Return the (x, y) coordinate for the center point of the cell that contains the specified text.  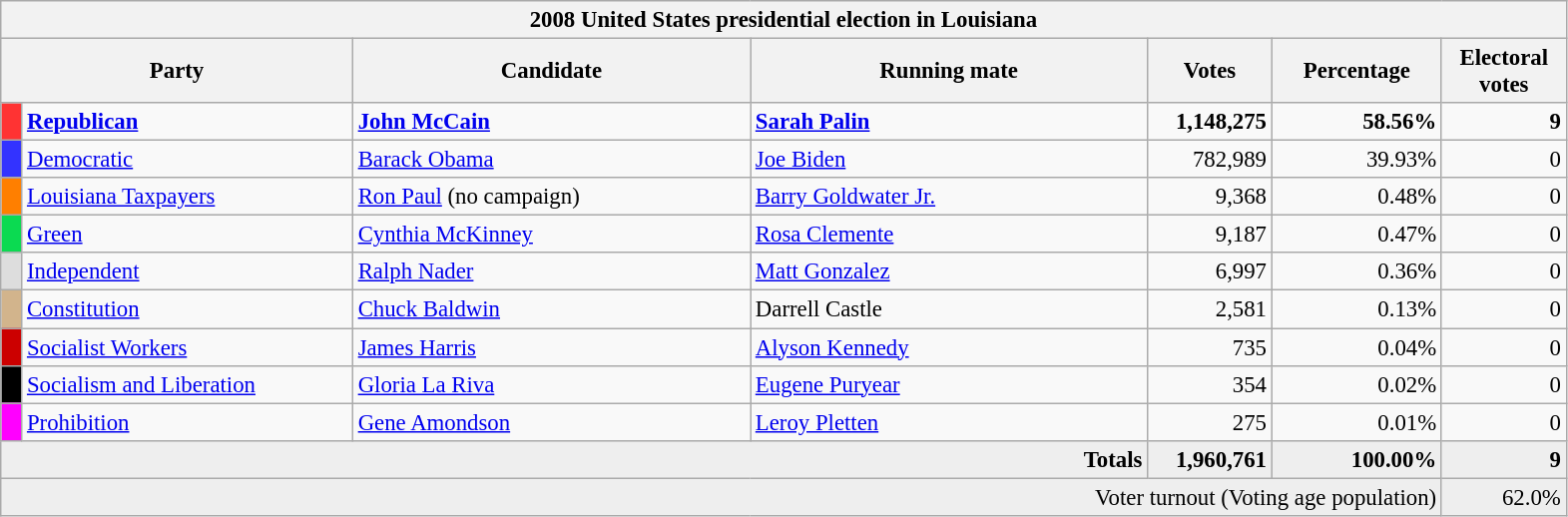
Voter turnout (Voting age population) (722, 497)
Socialist Workers (188, 347)
Matt Gonzalez (949, 272)
1,148,275 (1210, 122)
Candidate (551, 72)
0.48% (1356, 197)
Green (188, 235)
John McCain (551, 122)
Republican (188, 122)
Louisiana Taxpayers (188, 197)
Rosa Clemente (949, 235)
0.47% (1356, 235)
100.00% (1356, 459)
Cynthia McKinney (551, 235)
Socialism and Liberation (188, 384)
Barack Obama (551, 160)
354 (1210, 384)
9,187 (1210, 235)
Leroy Pletten (949, 422)
62.0% (1503, 497)
Darrell Castle (949, 309)
2008 United States presidential election in Louisiana (784, 20)
Votes (1210, 72)
Barry Goldwater Jr. (949, 197)
0.01% (1356, 422)
Percentage (1356, 72)
Independent (188, 272)
Sarah Palin (949, 122)
6,997 (1210, 272)
Party (178, 72)
Democratic (188, 160)
James Harris (551, 347)
782,989 (1210, 160)
Gloria La Riva (551, 384)
Totals (575, 459)
Prohibition (188, 422)
275 (1210, 422)
1,960,761 (1210, 459)
0.36% (1356, 272)
Joe Biden (949, 160)
Constitution (188, 309)
2,581 (1210, 309)
Ralph Nader (551, 272)
735 (1210, 347)
9,368 (1210, 197)
0.04% (1356, 347)
Running mate (949, 72)
0.02% (1356, 384)
Eugene Puryear (949, 384)
Alyson Kennedy (949, 347)
0.13% (1356, 309)
Electoral votes (1503, 72)
39.93% (1356, 160)
Ron Paul (no campaign) (551, 197)
58.56% (1356, 122)
Chuck Baldwin (551, 309)
Gene Amondson (551, 422)
